Provide the [X, Y] coordinate of the cell's center where the given text is located.  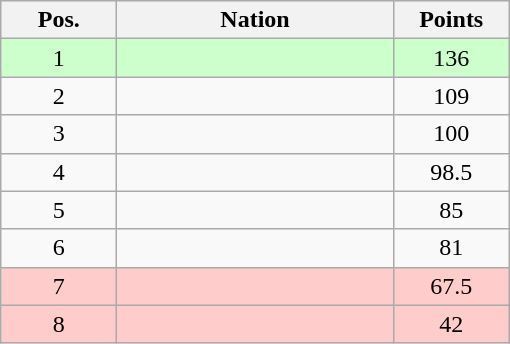
8 [59, 324]
6 [59, 248]
Nation [255, 20]
7 [59, 286]
136 [451, 58]
5 [59, 210]
109 [451, 96]
Pos. [59, 20]
42 [451, 324]
81 [451, 248]
85 [451, 210]
100 [451, 134]
3 [59, 134]
1 [59, 58]
98.5 [451, 172]
2 [59, 96]
67.5 [451, 286]
4 [59, 172]
Points [451, 20]
